Pinpoint the cell where the given text exists, returning its [x, y] midpoint coordinate. 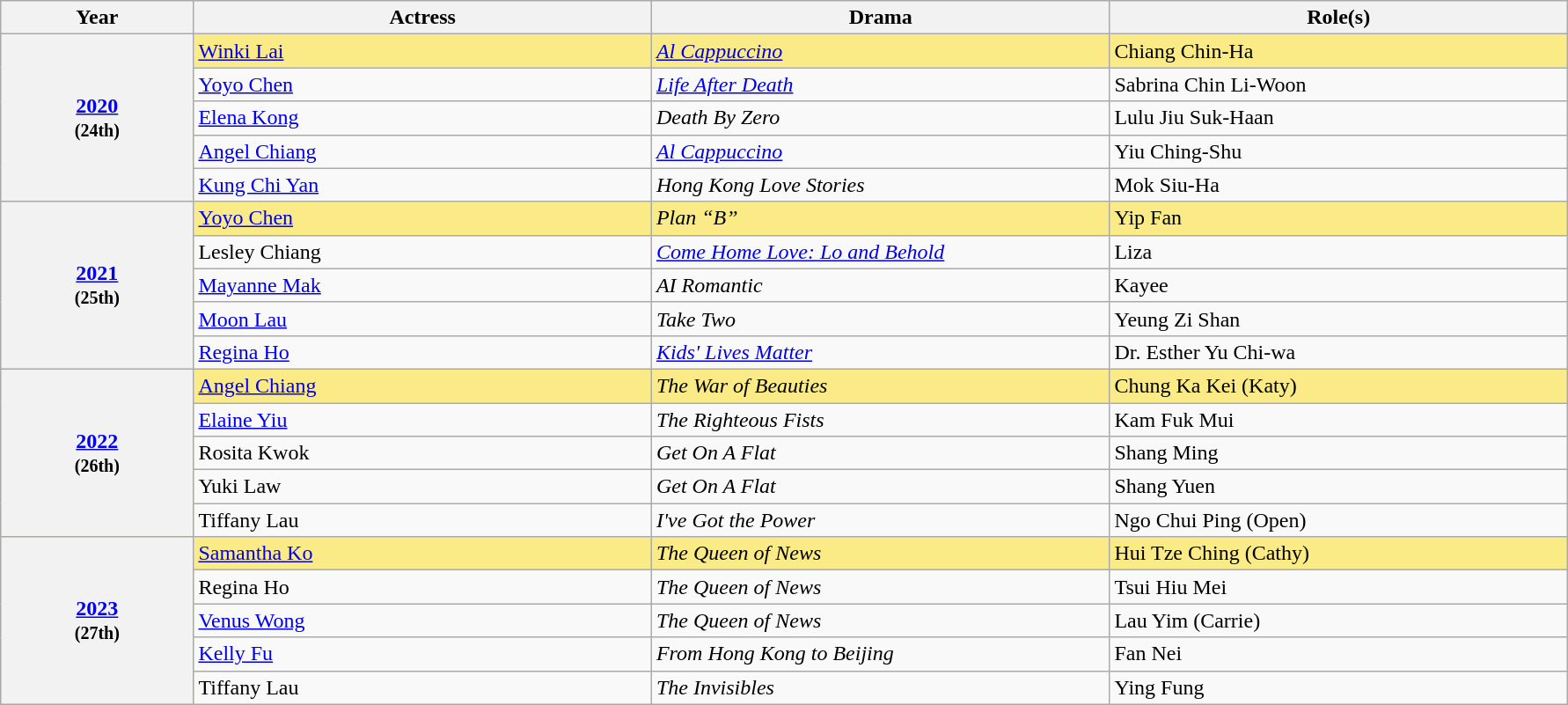
Hong Kong Love Stories [880, 185]
Lau Yim (Carrie) [1339, 621]
Sabrina Chin Li-Woon [1339, 84]
Winki Lai [422, 51]
Lesley Chiang [422, 252]
Yeung Zi Shan [1339, 319]
Lulu Jiu Suk-Haan [1339, 118]
Chung Ka Kei (Katy) [1339, 386]
Yiu Ching-Shu [1339, 151]
Shang Yuen [1339, 487]
2023(27th) [97, 621]
Kung Chi Yan [422, 185]
Kids' Lives Matter [880, 352]
Samantha Ko [422, 554]
Tsui Hiu Mei [1339, 587]
Elena Kong [422, 118]
Ngo Chui Ping (Open) [1339, 520]
Take Two [880, 319]
AI Romantic [880, 285]
Dr. Esther Yu Chi-wa [1339, 352]
The Invisibles [880, 687]
2020(24th) [97, 118]
Kam Fuk Mui [1339, 420]
Venus Wong [422, 621]
Fan Nei [1339, 654]
Life After Death [880, 84]
Shang Ming [1339, 453]
Mayanne Mak [422, 285]
Yip Fan [1339, 218]
Ying Fung [1339, 687]
The Righteous Fists [880, 420]
Rosita Kwok [422, 453]
Actress [422, 18]
Moon Lau [422, 319]
The War of Beauties [880, 386]
Year [97, 18]
I've Got the Power [880, 520]
Kelly Fu [422, 654]
2021(25th) [97, 285]
2022(26th) [97, 452]
Elaine Yiu [422, 420]
Mok Siu-Ha [1339, 185]
Liza [1339, 252]
Yuki Law [422, 487]
Drama [880, 18]
Come Home Love: Lo and Behold [880, 252]
Death By Zero [880, 118]
Chiang Chin-Ha [1339, 51]
Role(s) [1339, 18]
From Hong Kong to Beijing [880, 654]
Kayee [1339, 285]
Hui Tze Ching (Cathy) [1339, 554]
Plan “B” [880, 218]
